From the cell containing the given text, extract its center point as (X, Y) coordinate. 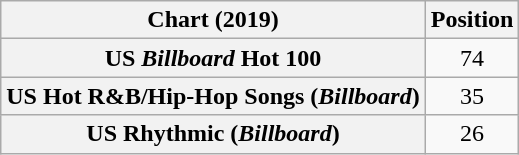
26 (472, 134)
US Rhythmic (Billboard) (213, 134)
35 (472, 96)
Position (472, 20)
US Hot R&B/Hip-Hop Songs (Billboard) (213, 96)
US Billboard Hot 100 (213, 58)
Chart (2019) (213, 20)
74 (472, 58)
